Determine the (x, y) coordinate at the center of the cell enclosing the given text.  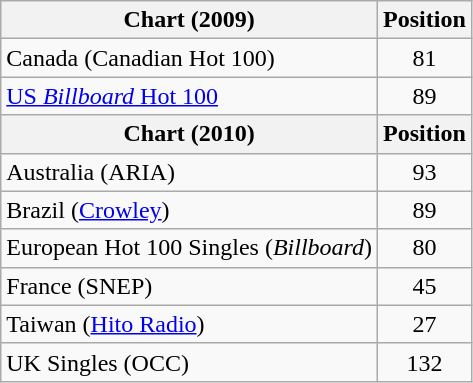
45 (425, 286)
European Hot 100 Singles (Billboard) (190, 248)
132 (425, 362)
US Billboard Hot 100 (190, 96)
27 (425, 324)
80 (425, 248)
93 (425, 172)
Brazil (Crowley) (190, 210)
Chart (2009) (190, 20)
UK Singles (OCC) (190, 362)
81 (425, 58)
France (SNEP) (190, 286)
Canada (Canadian Hot 100) (190, 58)
Chart (2010) (190, 134)
Australia (ARIA) (190, 172)
Taiwan (Hito Radio) (190, 324)
